Pinpoint the cell where the given text exists, returning its [x, y] midpoint coordinate. 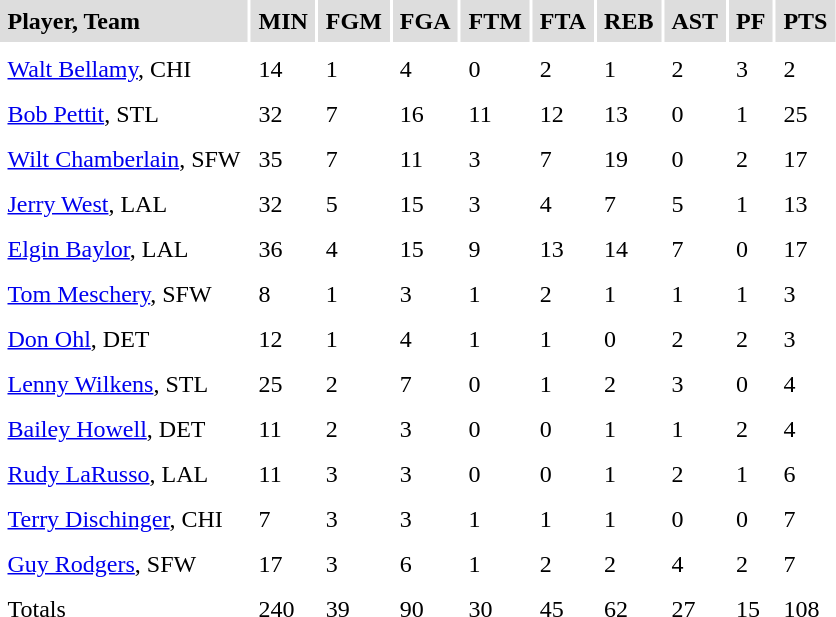
FGA [425, 21]
Don Ohl, DET [124, 339]
Player, Team [124, 21]
Elgin Baylor, LAL [124, 249]
Lenny Wilkens, STL [124, 384]
Rudy LaRusso, LAL [124, 474]
Tom Meschery, SFW [124, 294]
Bob Pettit, STL [124, 114]
AST [695, 21]
9 [495, 249]
FTA [562, 21]
Jerry West, LAL [124, 204]
Terry Dischinger, CHI [124, 519]
36 [283, 249]
8 [283, 294]
Bailey Howell, DET [124, 429]
Walt Bellamy, CHI [124, 69]
16 [425, 114]
PF [751, 21]
19 [629, 159]
Guy Rodgers, SFW [124, 564]
MIN [283, 21]
FGM [354, 21]
REB [629, 21]
35 [283, 159]
PTS [806, 21]
Wilt Chamberlain, SFW [124, 159]
FTM [495, 21]
